Scan for the cell matching the given text and deliver its [X, Y] coordinate at center. 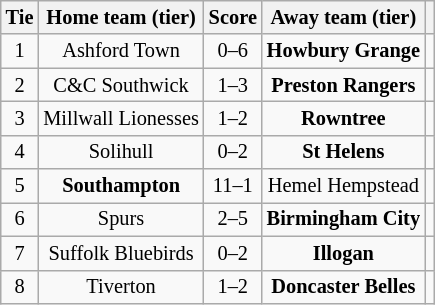
1 [20, 51]
Ashford Town [120, 51]
2–5 [233, 219]
Birmingham City [344, 219]
Howbury Grange [344, 51]
8 [20, 287]
Hemel Hempstead [344, 186]
Illogan [344, 253]
0–6 [233, 51]
Solihull [120, 152]
2 [20, 85]
C&C Southwick [120, 85]
11–1 [233, 186]
Southampton [120, 186]
Tie [20, 17]
7 [20, 253]
Rowntree [344, 118]
Doncaster Belles [344, 287]
1–3 [233, 85]
Millwall Lionesses [120, 118]
Score [233, 17]
Away team (tier) [344, 17]
Spurs [120, 219]
Preston Rangers [344, 85]
4 [20, 152]
6 [20, 219]
Tiverton [120, 287]
Home team (tier) [120, 17]
St Helens [344, 152]
Suffolk Bluebirds [120, 253]
3 [20, 118]
5 [20, 186]
